Scan for the cell matching the given text and deliver its (x, y) coordinate at center. 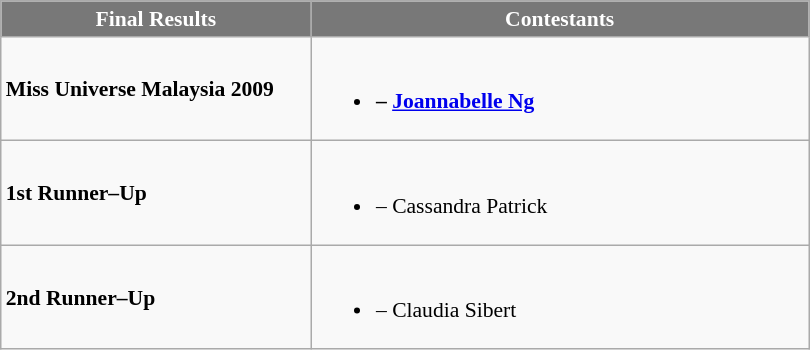
1st Runner–Up (156, 193)
– Claudia Sibert (560, 297)
– Cassandra Patrick (560, 193)
Miss Universe Malaysia 2009 (156, 89)
Contestants (560, 19)
2nd Runner–Up (156, 297)
– Joannabelle Ng (560, 89)
Final Results (156, 19)
